For the text-containing cell, return its midpoint in [x, y] coordinate format. 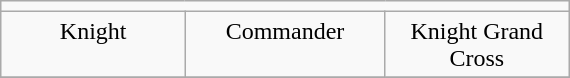
Commander [285, 44]
Knight [93, 44]
Knight Grand Cross [477, 44]
